Extract the (x, y) coordinate from the center of the cell holding the provided text.  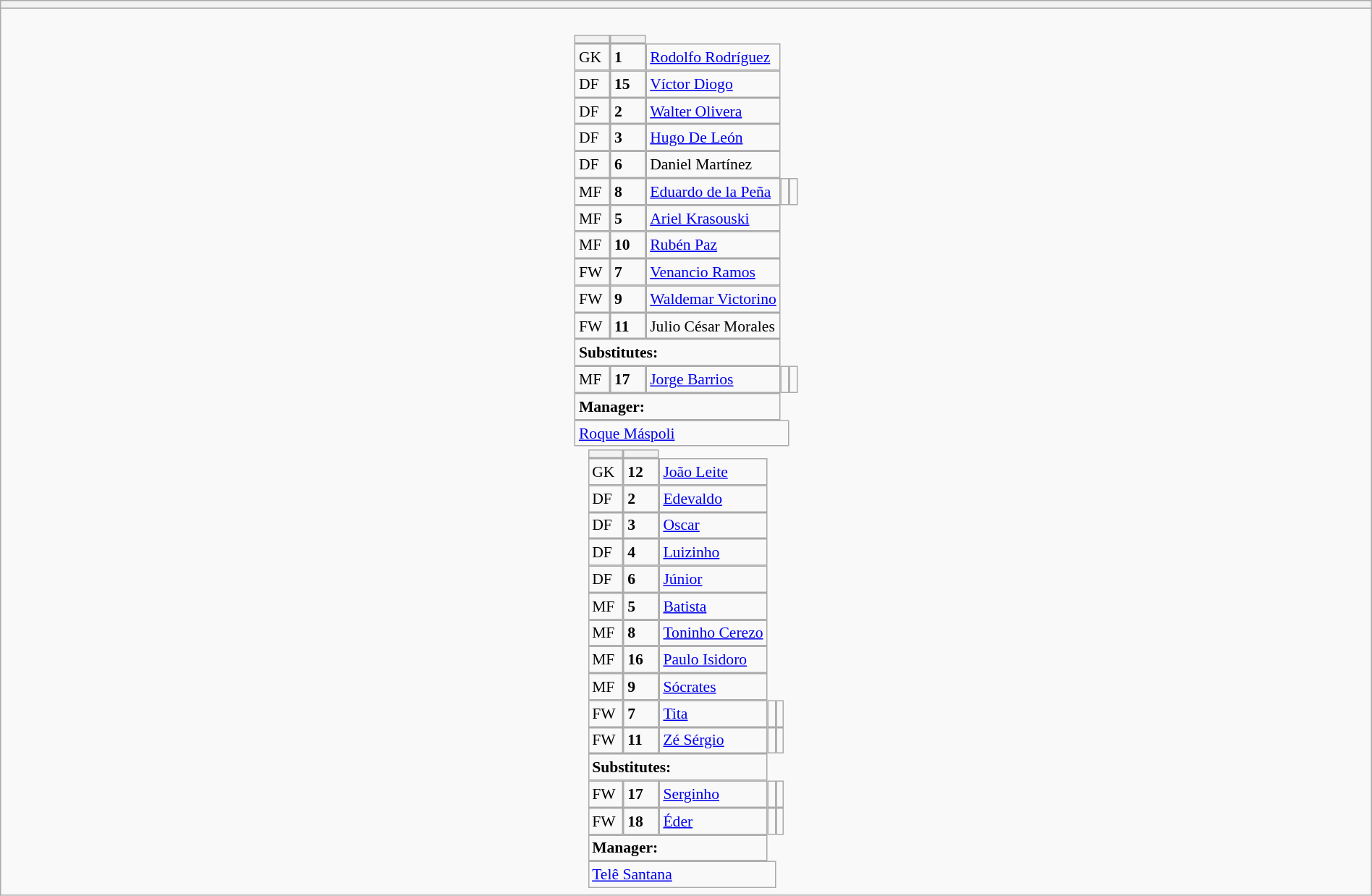
Julio César Morales (713, 326)
Walter Olivera (713, 111)
1 (628, 56)
Rodolfo Rodríguez (713, 56)
Hugo De León (713, 138)
15 (628, 84)
Batista (713, 607)
João Leite (713, 472)
Oscar (713, 525)
Júnior (713, 579)
Zé Sérgio (713, 740)
Éder (713, 821)
Daniel Martínez (713, 165)
Luizinho (713, 551)
Roque Máspoli (682, 433)
4 (641, 551)
Víctor Diogo (713, 84)
18 (641, 821)
Toninho Cerezo (713, 633)
Serginho (713, 795)
Jorge Barrios (713, 379)
10 (628, 245)
Rubén Paz (713, 245)
Ariel Krasouski (713, 219)
Venancio Ramos (713, 272)
Waldemar Victorino (713, 298)
Paulo Isidoro (713, 660)
Telê Santana (682, 874)
Tita (713, 714)
Edevaldo (713, 498)
12 (641, 472)
Sócrates (713, 686)
16 (641, 660)
Eduardo de la Peña (713, 191)
